Search for the cell housing the specified text and yield its [x, y] center coordinate. 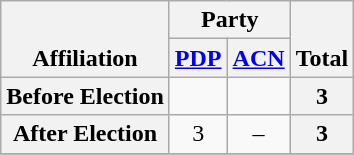
PDP [198, 58]
Before Election [86, 96]
Total [322, 39]
ACN [258, 58]
After Election [86, 134]
Party [230, 20]
Affiliation [86, 39]
– [258, 134]
